Extract the [X, Y] coordinate from the center of the cell holding the provided text.  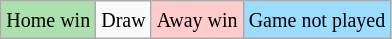
Away win [197, 20]
Home win [48, 20]
Draw [124, 20]
Game not played [317, 20]
